Pinpoint the cell where the given text exists, returning its (X, Y) midpoint coordinate. 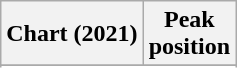
Chart (2021) (72, 34)
Peak position (189, 34)
